From the cell containing the given text, extract its center point as [x, y] coordinate. 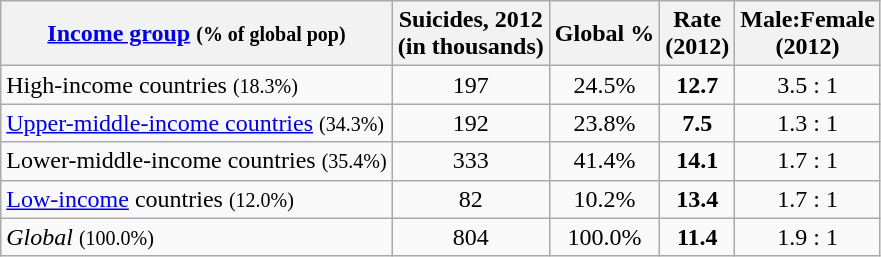
13.4 [698, 199]
1.3 : 1 [808, 123]
14.1 [698, 161]
100.0% [604, 237]
10.2% [604, 199]
High-income countries (18.3%) [196, 85]
24.5% [604, 85]
Rate(2012) [698, 34]
11.4 [698, 237]
41.4% [604, 161]
Global (100.0%) [196, 237]
192 [470, 123]
804 [470, 237]
197 [470, 85]
Suicides, 2012(in thousands) [470, 34]
333 [470, 161]
23.8% [604, 123]
7.5 [698, 123]
12.7 [698, 85]
82 [470, 199]
Global % [604, 34]
Upper-middle-income countries (34.3%) [196, 123]
Low-income countries (12.0%) [196, 199]
Lower-middle-income countries (35.4%) [196, 161]
Income group (% of global pop) [196, 34]
3.5 : 1 [808, 85]
1.9 : 1 [808, 237]
Male:Female(2012) [808, 34]
